Return the [x, y] coordinate for the center point of the cell that contains the specified text.  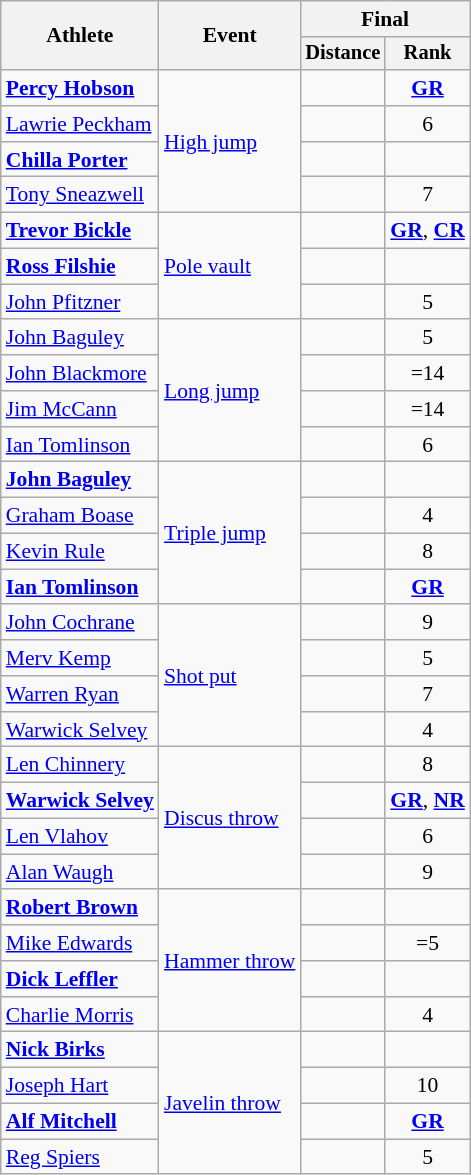
Distance [342, 54]
Triple jump [230, 533]
Rank [428, 54]
Athlete [80, 36]
Final [384, 19]
10 [428, 1086]
Shot put [230, 676]
Percy Hobson [80, 88]
Graham Boase [80, 516]
GR, NR [428, 801]
Mike Edwards [80, 943]
=5 [428, 943]
Chilla Porter [80, 160]
Warren Ryan [80, 694]
Len Chinnery [80, 765]
High jump [230, 141]
Reg Spiers [80, 1157]
GR, CR [428, 231]
Javelin throw [230, 1103]
Discus throw [230, 818]
Ross Filshie [80, 267]
John Pfitzner [80, 302]
Alf Mitchell [80, 1122]
Hammer throw [230, 961]
Alan Waugh [80, 872]
Merv Kemp [80, 658]
Jim McCann [80, 409]
Joseph Hart [80, 1086]
Trevor Bickle [80, 231]
Pole vault [230, 266]
John Cochrane [80, 623]
Long jump [230, 391]
Kevin Rule [80, 552]
Robert Brown [80, 908]
Lawrie Peckham [80, 124]
Len Vlahov [80, 837]
Charlie Morris [80, 1015]
Nick Birks [80, 1050]
Dick Leffler [80, 979]
Event [230, 36]
Tony Sneazwell [80, 195]
John Blackmore [80, 373]
